Determine the (X, Y) coordinate at the center of the cell enclosing the given text.  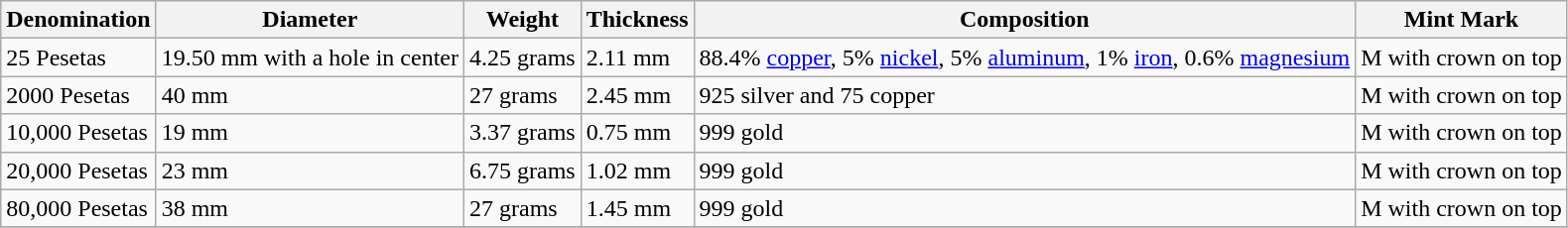
25 Pesetas (78, 57)
4.25 grams (523, 57)
2000 Pesetas (78, 95)
80,000 Pesetas (78, 208)
Composition (1024, 20)
38 mm (310, 208)
0.75 mm (637, 133)
40 mm (310, 95)
925 silver and 75 copper (1024, 95)
2.11 mm (637, 57)
10,000 Pesetas (78, 133)
23 mm (310, 171)
Mint Mark (1462, 20)
19.50 mm with a hole in center (310, 57)
Weight (523, 20)
19 mm (310, 133)
20,000 Pesetas (78, 171)
1.02 mm (637, 171)
Thickness (637, 20)
Denomination (78, 20)
3.37 grams (523, 133)
Diameter (310, 20)
1.45 mm (637, 208)
2.45 mm (637, 95)
6.75 grams (523, 171)
88.4% copper, 5% nickel, 5% aluminum, 1% iron, 0.6% magnesium (1024, 57)
